Return the [X, Y] coordinate for the center point of the cell that contains the specified text.  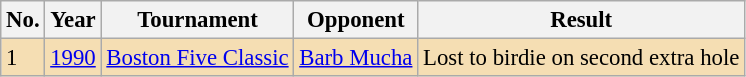
Tournament [198, 20]
No. [23, 20]
Barb Mucha [356, 58]
Result [582, 20]
Opponent [356, 20]
1990 [73, 58]
1 [23, 58]
Year [73, 20]
Lost to birdie on second extra hole [582, 58]
Boston Five Classic [198, 58]
